Extract the (X, Y) coordinate from the center of the cell holding the provided text.  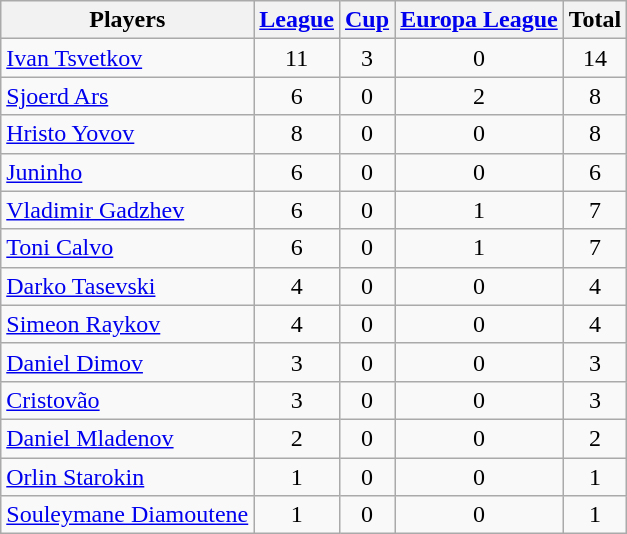
Sjoerd Ars (128, 96)
Simeon Raykov (128, 324)
Toni Calvo (128, 248)
Vladimir Gadzhev (128, 210)
Cristovão (128, 400)
Orlin Starokin (128, 477)
14 (595, 58)
11 (297, 58)
Daniel Mladenov (128, 438)
Souleymane Diamoutene (128, 515)
Total (595, 20)
League (297, 20)
Players (128, 20)
Juninho (128, 172)
Ivan Tsvetkov (128, 58)
Cup (366, 20)
Daniel Dimov (128, 362)
Europa League (480, 20)
Hristo Yovov (128, 134)
Darko Tasevski (128, 286)
